Capture the cell that displays the provided text and extract its [x, y] central coordinate. 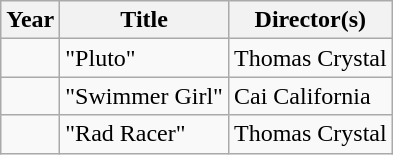
Title [144, 20]
"Swimmer Girl" [144, 96]
Cai California [310, 96]
"Rad Racer" [144, 134]
Director(s) [310, 20]
"Pluto" [144, 58]
Year [30, 20]
